Search for the cell housing the specified text and yield its [X, Y] center coordinate. 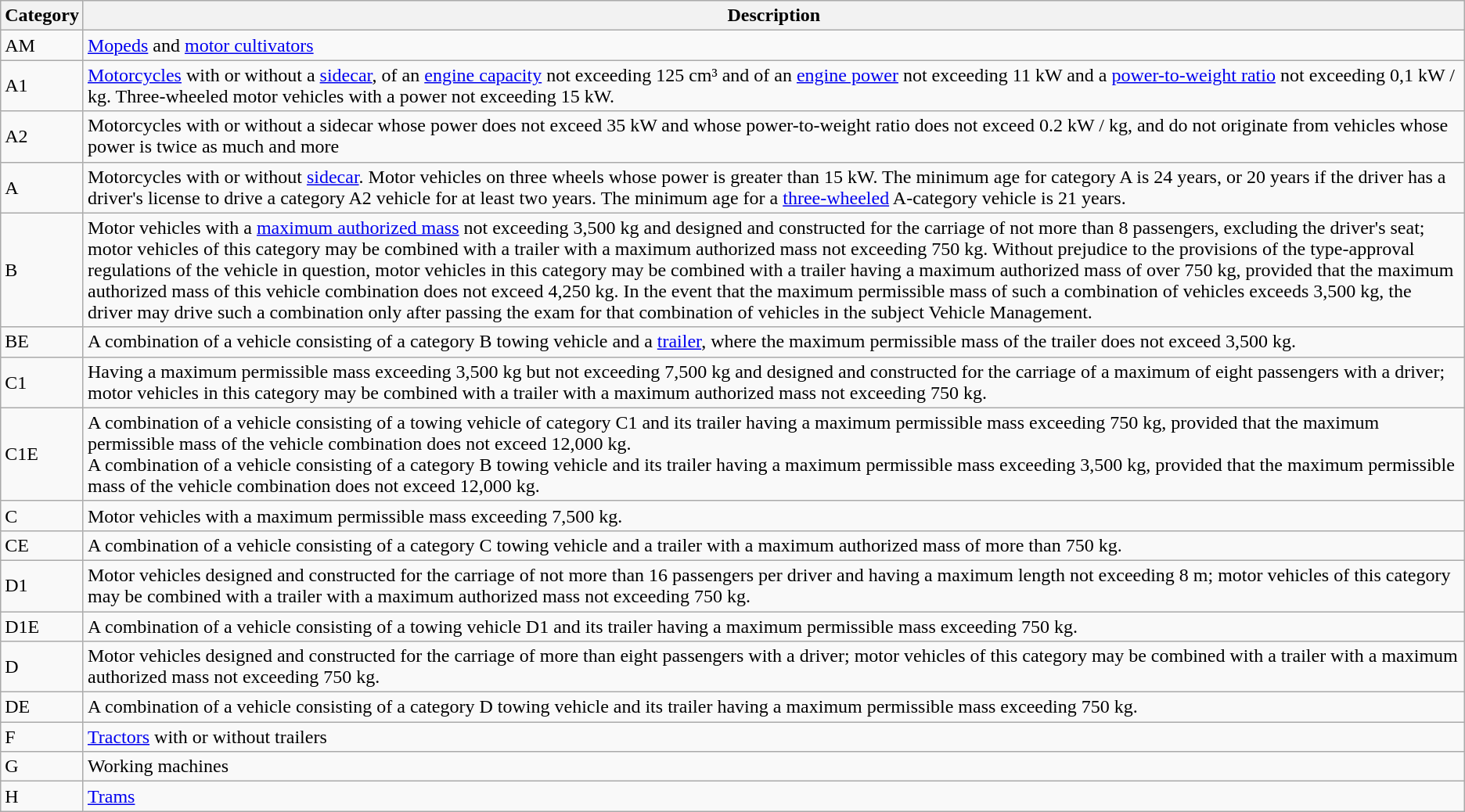
B [42, 270]
Motor vehicles with a maximum permissible mass exceeding 7,500 kg. [773, 516]
Working machines [773, 767]
A combination of a vehicle consisting of a towing vehicle D1 and its trailer having a maximum permissible mass exceeding 750 kg. [773, 627]
H [42, 796]
G [42, 767]
A2 [42, 136]
C [42, 516]
A combination of a vehicle consisting of a category D towing vehicle and its trailer having a maximum permissible mass exceeding 750 kg. [773, 707]
Category [42, 16]
Description [773, 16]
AM [42, 45]
BE [42, 342]
Mopeds and motor cultivators [773, 45]
D [42, 666]
F [42, 737]
A [42, 188]
D1E [42, 627]
D1 [42, 585]
DE [42, 707]
Trams [773, 796]
CE [42, 545]
A1 [42, 86]
A combination of a vehicle consisting of a category C towing vehicle and a trailer with a maximum authorized mass of more than 750 kg. [773, 545]
C1E [42, 454]
Tractors with or without trailers [773, 737]
C1 [42, 382]
